Identify which cell holds the provided text, then report its [x, y] central coordinate. 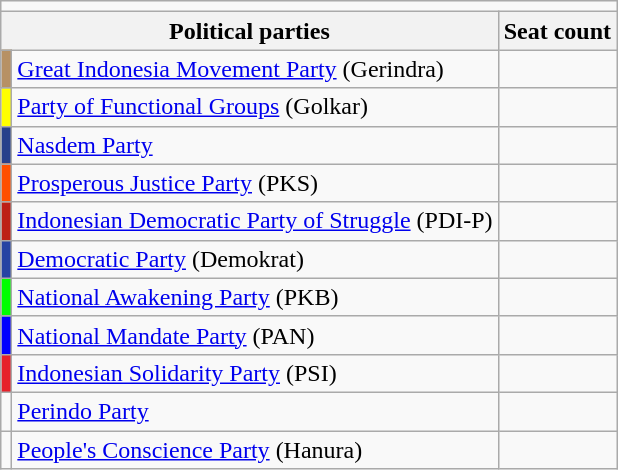
Nasdem Party [255, 145]
National Mandate Party (PAN) [255, 335]
Party of Functional Groups (Golkar) [255, 107]
Great Indonesia Movement Party (Gerindra) [255, 69]
Perindo Party [255, 411]
People's Conscience Party (Hanura) [255, 449]
Democratic Party (Demokrat) [255, 259]
Seat count [557, 31]
Prosperous Justice Party (PKS) [255, 183]
Indonesian Solidarity Party (PSI) [255, 373]
National Awakening Party (PKB) [255, 297]
Indonesian Democratic Party of Struggle (PDI-P) [255, 221]
Political parties [250, 31]
